Return [x, y] of the center of cell containing provided text 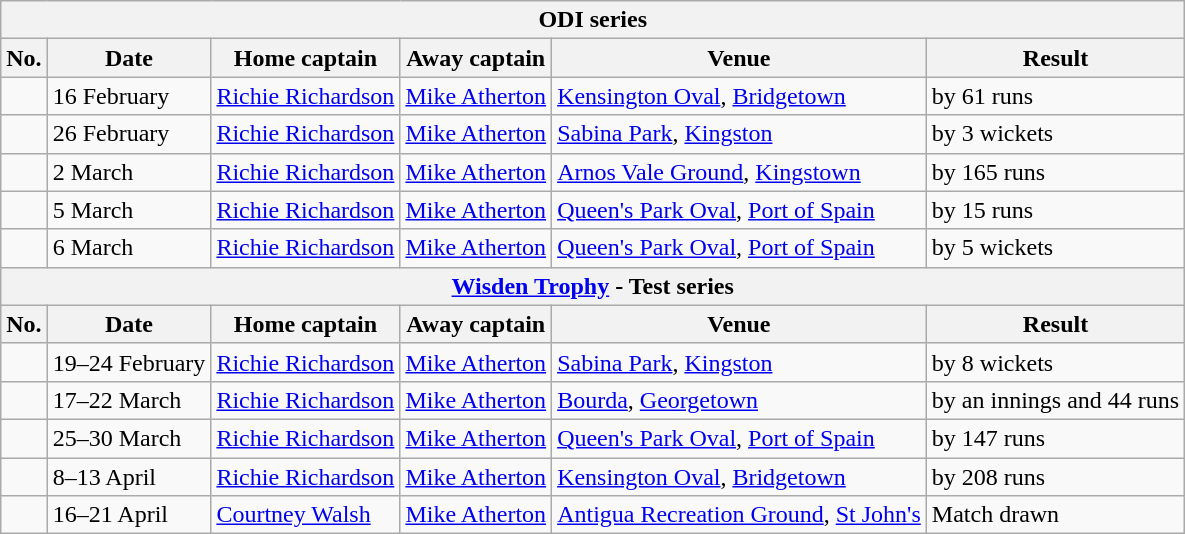
19–24 February [129, 362]
by 61 runs [1055, 96]
by 165 runs [1055, 172]
17–22 March [129, 400]
by 147 runs [1055, 438]
by 15 runs [1055, 210]
6 March [129, 248]
by 5 wickets [1055, 248]
by 8 wickets [1055, 362]
Antigua Recreation Ground, St John's [740, 515]
Bourda, Georgetown [740, 400]
Wisden Trophy - Test series [593, 286]
Courtney Walsh [306, 515]
16 February [129, 96]
26 February [129, 134]
16–21 April [129, 515]
Arnos Vale Ground, Kingstown [740, 172]
by 3 wickets [1055, 134]
by 208 runs [1055, 477]
ODI series [593, 20]
25–30 March [129, 438]
2 March [129, 172]
by an innings and 44 runs [1055, 400]
5 March [129, 210]
8–13 April [129, 477]
Match drawn [1055, 515]
